Extract the (x, y) coordinate from the center of the cell holding the provided text.  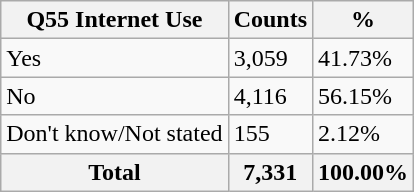
% (364, 20)
Yes (114, 58)
56.15% (364, 96)
No (114, 96)
100.00% (364, 172)
41.73% (364, 58)
Total (114, 172)
Don't know/Not stated (114, 134)
7,331 (270, 172)
3,059 (270, 58)
4,116 (270, 96)
Q55 Internet Use (114, 20)
155 (270, 134)
Counts (270, 20)
2.12% (364, 134)
